Capture the cell that displays the provided text and extract its [x, y] central coordinate. 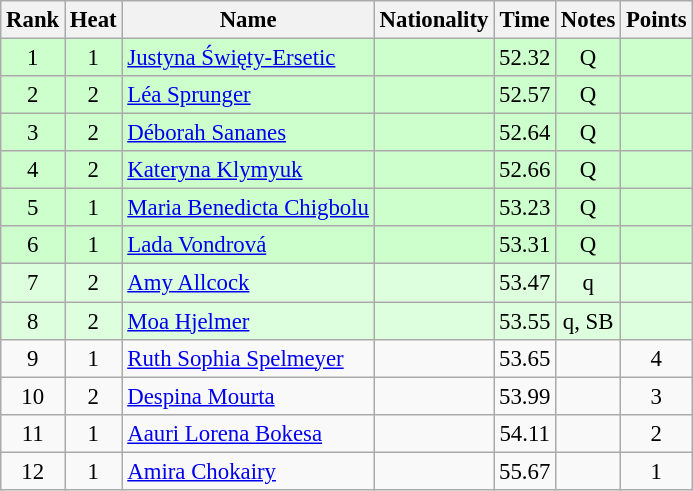
Justyna Święty-Ersetic [248, 58]
Lada Vondrová [248, 245]
q, SB [588, 321]
53.31 [525, 245]
53.47 [525, 283]
Notes [588, 20]
8 [33, 321]
Ruth Sophia Spelmeyer [248, 358]
Heat [94, 20]
Aauri Lorena Bokesa [248, 433]
53.99 [525, 396]
Léa Sprunger [248, 95]
10 [33, 396]
Amira Chokairy [248, 471]
11 [33, 433]
53.65 [525, 358]
Moa Hjelmer [248, 321]
5 [33, 208]
12 [33, 471]
52.32 [525, 58]
55.67 [525, 471]
6 [33, 245]
Kateryna Klymyuk [248, 170]
54.11 [525, 433]
9 [33, 358]
Time [525, 20]
53.23 [525, 208]
52.64 [525, 133]
52.66 [525, 170]
53.55 [525, 321]
Points [656, 20]
Despina Mourta [248, 396]
52.57 [525, 95]
Nationality [434, 20]
Maria Benedicta Chigbolu [248, 208]
Rank [33, 20]
Name [248, 20]
q [588, 283]
Déborah Sananes [248, 133]
Amy Allcock [248, 283]
7 [33, 283]
